Provide the [x, y] coordinate of the cell's center where the given text is located.  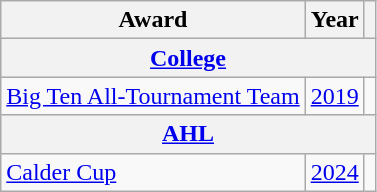
Award [153, 20]
2024 [334, 172]
2019 [334, 96]
Calder Cup [153, 172]
Year [334, 20]
AHL [188, 134]
College [188, 58]
Big Ten All-Tournament Team [153, 96]
